For the text-containing cell, return its midpoint in (X, Y) coordinate format. 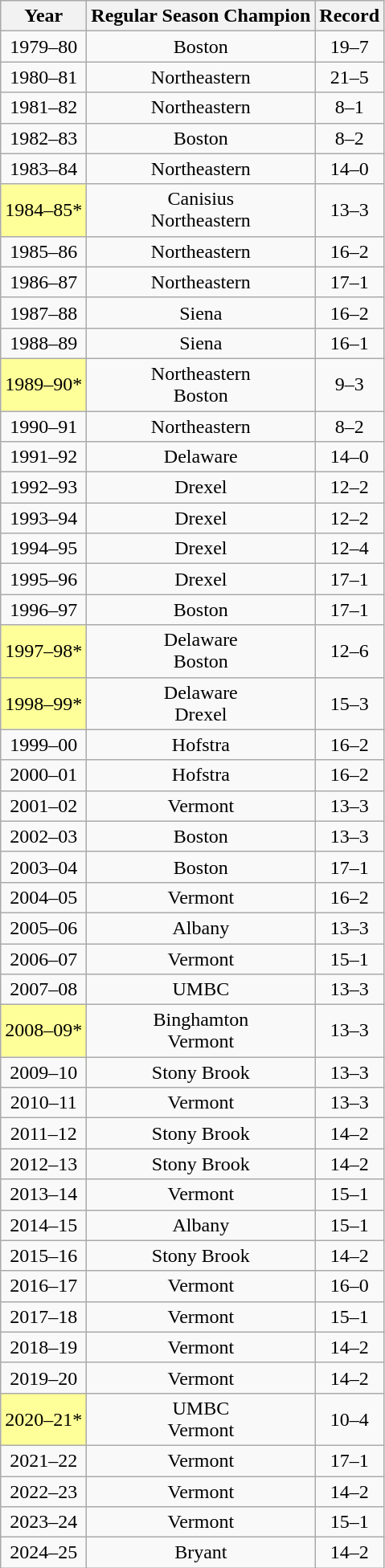
1982–83 (43, 138)
16–1 (350, 343)
1985–86 (43, 251)
2024–25 (43, 1553)
1990–91 (43, 427)
2022–23 (43, 1492)
1983–84 (43, 169)
Record (350, 16)
2011–12 (43, 1133)
2021–22 (43, 1460)
1988–89 (43, 343)
Year (43, 16)
1989–90* (43, 384)
2004–05 (43, 897)
BinghamtonVermont (201, 1031)
19–7 (350, 47)
1995–96 (43, 579)
2023–24 (43, 1522)
1979–80 (43, 47)
2003–04 (43, 867)
DelawareBoston (201, 651)
15–3 (350, 704)
Bryant (201, 1553)
DelawareDrexel (201, 704)
2010–11 (43, 1103)
2017–18 (43, 1317)
1984–85* (43, 210)
2007–08 (43, 990)
12–4 (350, 549)
2013–14 (43, 1194)
2001–02 (43, 806)
1993–94 (43, 518)
1991–92 (43, 457)
2015–16 (43, 1256)
1999–00 (43, 745)
12–6 (350, 651)
2014–15 (43, 1225)
10–4 (350, 1419)
1998–99* (43, 704)
2019–20 (43, 1378)
1994–95 (43, 549)
CanisiusNortheastern (201, 210)
1992–93 (43, 488)
2008–09* (43, 1031)
2016–17 (43, 1286)
2020–21* (43, 1419)
1986–87 (43, 282)
UMBC (201, 990)
8–1 (350, 108)
1996–97 (43, 610)
Regular Season Champion (201, 16)
2006–07 (43, 958)
1997–98* (43, 651)
2002–03 (43, 836)
1981–82 (43, 108)
2012–13 (43, 1164)
1987–88 (43, 312)
1980–81 (43, 77)
2018–19 (43, 1347)
NortheasternBoston (201, 384)
2005–06 (43, 928)
16–0 (350, 1286)
9–3 (350, 384)
Delaware (201, 457)
2009–10 (43, 1072)
UMBCVermont (201, 1419)
2000–01 (43, 775)
21–5 (350, 77)
